Detect which cell encompasses the target text, then output its (X, Y) center coordinate. 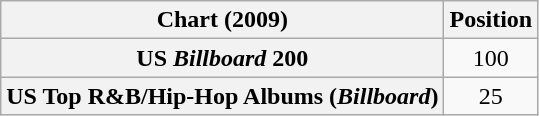
Position (491, 20)
US Top R&B/Hip-Hop Albums (Billboard) (222, 96)
US Billboard 200 (222, 58)
Chart (2009) (222, 20)
25 (491, 96)
100 (491, 58)
